Scan for the cell matching the given text and deliver its [X, Y] coordinate at center. 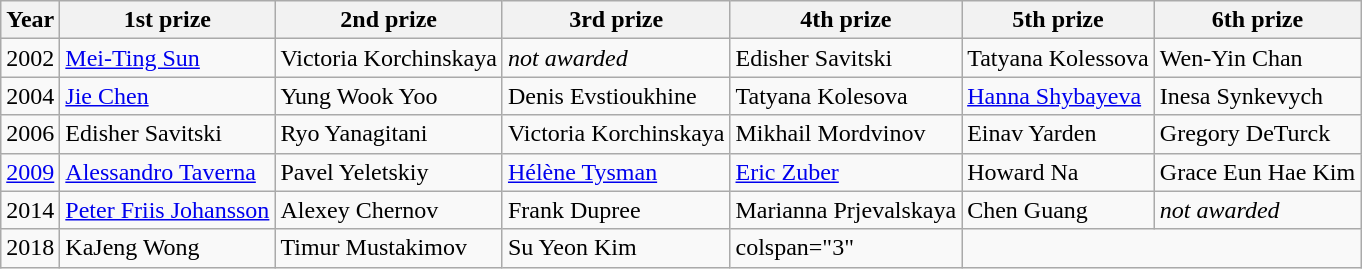
2009 [30, 172]
Su Yeon Kim [616, 248]
Mei-Ting Sun [168, 58]
Alessandro Taverna [168, 172]
Peter Friis Johansson [168, 210]
2014 [30, 210]
Timur Mustakimov [389, 248]
2nd prize [389, 20]
3rd prize [616, 20]
Eric Zuber [846, 172]
Yung Wook Yoo [389, 96]
Wen-Yin Chan [1257, 58]
Marianna Prjevalskaya [846, 210]
Hanna Shybayeva [1058, 96]
Jie Chen [168, 96]
Einav Yarden [1058, 134]
Alexey Chernov [389, 210]
2006 [30, 134]
2002 [30, 58]
Pavel Yeletskiy [389, 172]
Tatyana Kolessova [1058, 58]
Year [30, 20]
Inesa Synkevych [1257, 96]
Mikhail Mordvinov [846, 134]
KaJeng Wong [168, 248]
2018 [30, 248]
2004 [30, 96]
6th prize [1257, 20]
Ryo Yanagitani [389, 134]
Chen Guang [1058, 210]
1st prize [168, 20]
4th prize [846, 20]
Hélène Tysman [616, 172]
Frank Dupree [616, 210]
Tatyana Kolesova [846, 96]
Grace Eun Hae Kim [1257, 172]
5th prize [1058, 20]
Denis Evstioukhine [616, 96]
Howard Na [1058, 172]
Gregory DeTurck [1257, 134]
colspan="3" [846, 248]
